Determine the [x, y] coordinate at the center of the cell enclosing the given text.  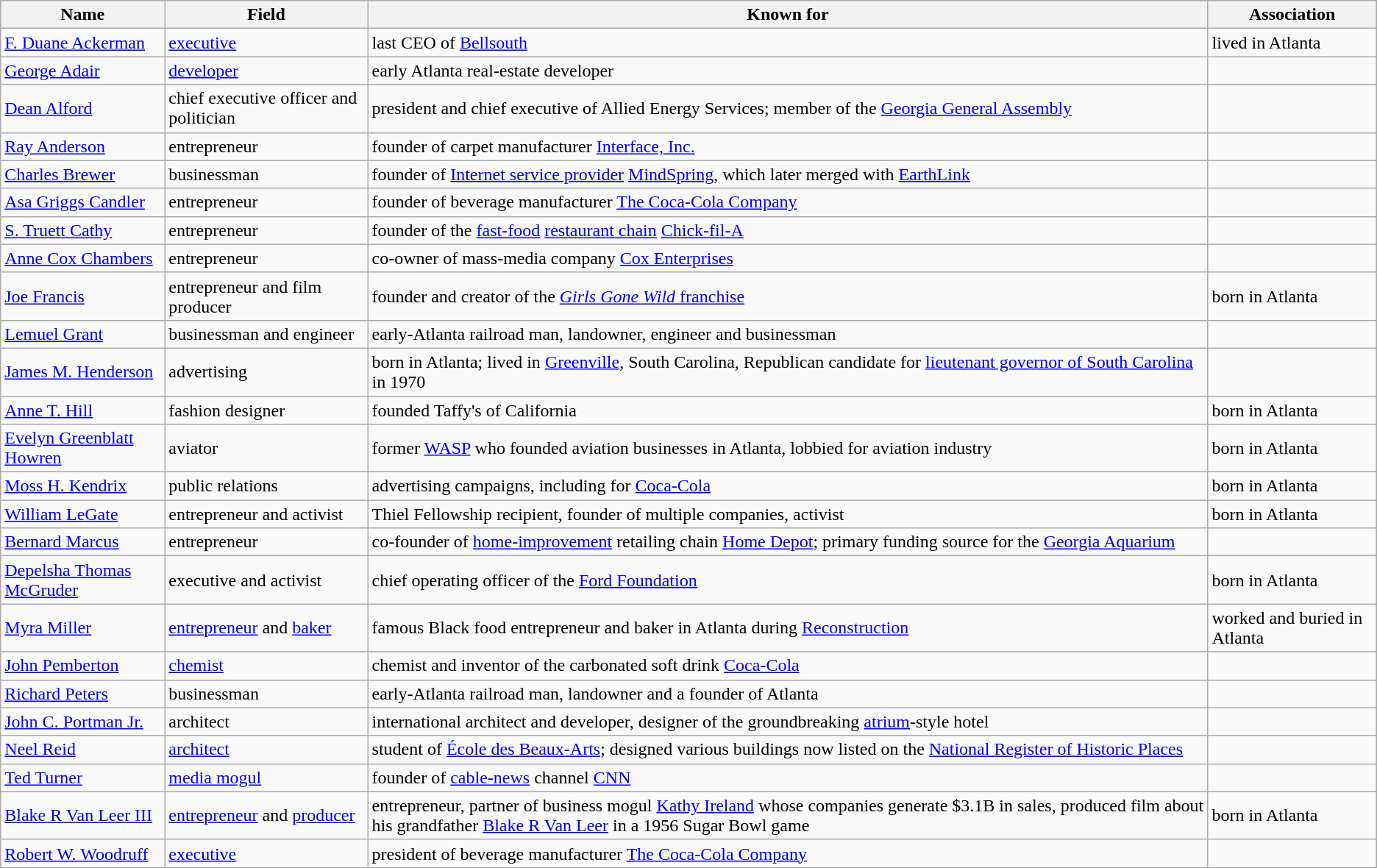
founder of the fast-food restaurant chain Chick-fil-A [788, 230]
worked and buried in Atlanta [1292, 628]
entrepreneur and activist [266, 514]
Known for [788, 15]
F. Duane Ackerman [82, 43]
advertising [266, 372]
William LeGate [82, 514]
businessman and engineer [266, 334]
Bernard Marcus [82, 542]
media mogul [266, 778]
chemist [266, 666]
chemist and inventor of the carbonated soft drink Coca-Cola [788, 666]
Robert W. Woodruff [82, 853]
founded Taffy's of California [788, 410]
Thiel Fellowship recipient, founder of multiple companies, activist [788, 514]
born in Atlanta; lived in Greenville, South Carolina, Republican candidate for lieutenant governor of South Carolina in 1970 [788, 372]
lived in Atlanta [1292, 43]
Ted Turner [82, 778]
early Atlanta real-estate developer [788, 71]
co-founder of home-improvement retailing chain Home Depot; primary funding source for the Georgia Aquarium [788, 542]
fashion designer [266, 410]
Moss H. Kendrix [82, 486]
last CEO of Bellsouth [788, 43]
former WASP who founded aviation businesses in Atlanta, lobbied for aviation industry [788, 449]
Anne Cox Chambers [82, 258]
John C. Portman Jr. [82, 722]
chief executive officer and politician [266, 109]
co-owner of mass-media company Cox Enterprises [788, 258]
public relations [266, 486]
entrepreneur and baker [266, 628]
Dean Alford [82, 109]
international architect and developer, designer of the groundbreaking atrium-style hotel [788, 722]
Name [82, 15]
Blake R Van Leer III [82, 815]
Charles Brewer [82, 174]
student of École des Beaux-Arts; designed various buildings now listed on the National Register of Historic Places [788, 750]
developer [266, 71]
Field [266, 15]
founder of Internet service provider MindSpring, which later merged with EarthLink [788, 174]
Richard Peters [82, 694]
executive and activist [266, 580]
Association [1292, 15]
advertising campaigns, including for Coca-Cola [788, 486]
Lemuel Grant [82, 334]
early-Atlanta railroad man, landowner, engineer and businessman [788, 334]
S. Truett Cathy [82, 230]
John Pemberton [82, 666]
president and chief executive of Allied Energy Services; member of the Georgia General Assembly [788, 109]
founder and creator of the Girls Gone Wild franchise [788, 296]
Depelsha Thomas McGruder [82, 580]
entrepreneur and film producer [266, 296]
Anne T. Hill [82, 410]
entrepreneur and producer [266, 815]
George Adair [82, 71]
Myra Miller [82, 628]
Joe Francis [82, 296]
aviator [266, 449]
early-Atlanta railroad man, landowner and a founder of Atlanta [788, 694]
founder of cable-news channel CNN [788, 778]
Asa Griggs Candler [82, 202]
famous Black food entrepreneur and baker in Atlanta during Reconstruction [788, 628]
Evelyn Greenblatt Howren [82, 449]
Neel Reid [82, 750]
president of beverage manufacturer The Coca-Cola Company [788, 853]
Ray Anderson [82, 146]
James M. Henderson [82, 372]
chief operating officer of the Ford Foundation [788, 580]
founder of carpet manufacturer Interface, Inc. [788, 146]
founder of beverage manufacturer The Coca-Cola Company [788, 202]
